Determine the (x, y) coordinate at the center of the cell enclosing the given text.  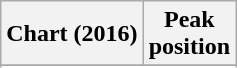
Chart (2016) (72, 34)
Peak position (189, 34)
